Capture the cell that displays the provided text and extract its (X, Y) central coordinate. 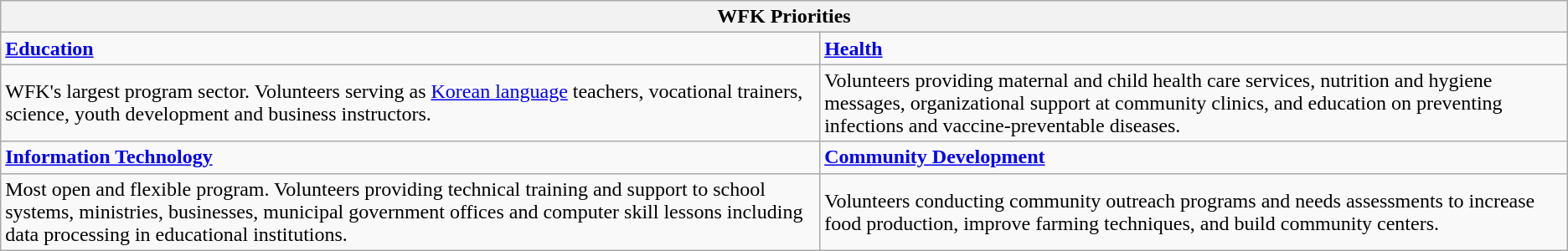
Community Development (1194, 157)
Information Technology (410, 157)
Health (1194, 49)
Education (410, 49)
WFK Priorities (784, 17)
